Return the [X, Y] coordinate for the center point of the cell that contains the specified text.  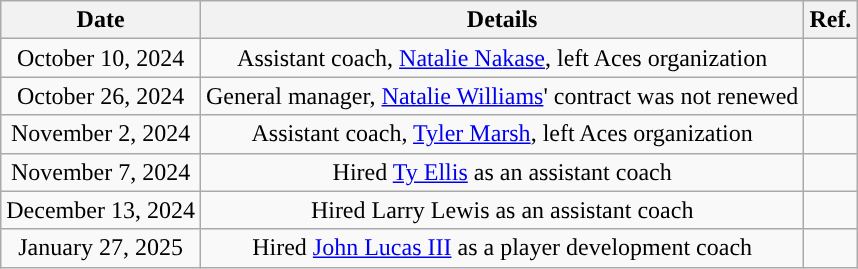
Details [502, 20]
October 10, 2024 [101, 58]
Assistant coach, Tyler Marsh, left Aces organization [502, 134]
Hired John Lucas III as a player development coach [502, 248]
October 26, 2024 [101, 96]
Hired Ty Ellis as an assistant coach [502, 172]
Ref. [830, 20]
December 13, 2024 [101, 210]
General manager, Natalie Williams' contract was not renewed [502, 96]
Date [101, 20]
November 7, 2024 [101, 172]
Assistant coach, Natalie Nakase, left Aces organization [502, 58]
January 27, 2025 [101, 248]
November 2, 2024 [101, 134]
Hired Larry Lewis as an assistant coach [502, 210]
